For the text-containing cell, return its midpoint in (X, Y) coordinate format. 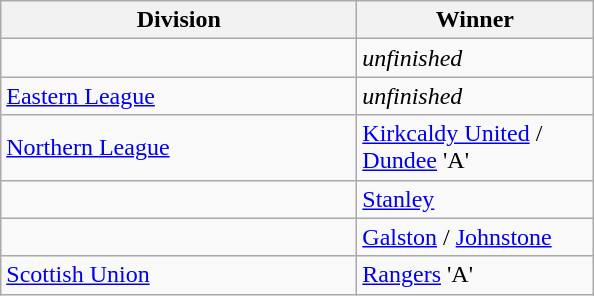
Division (179, 20)
Scottish Union (179, 275)
Winner (475, 20)
Eastern League (179, 96)
Stanley (475, 199)
Northern League (179, 148)
Kirkcaldy United / Dundee 'A' (475, 148)
Rangers 'A' (475, 275)
Galston / Johnstone (475, 237)
